From the cell containing the given text, extract its center point as (x, y) coordinate. 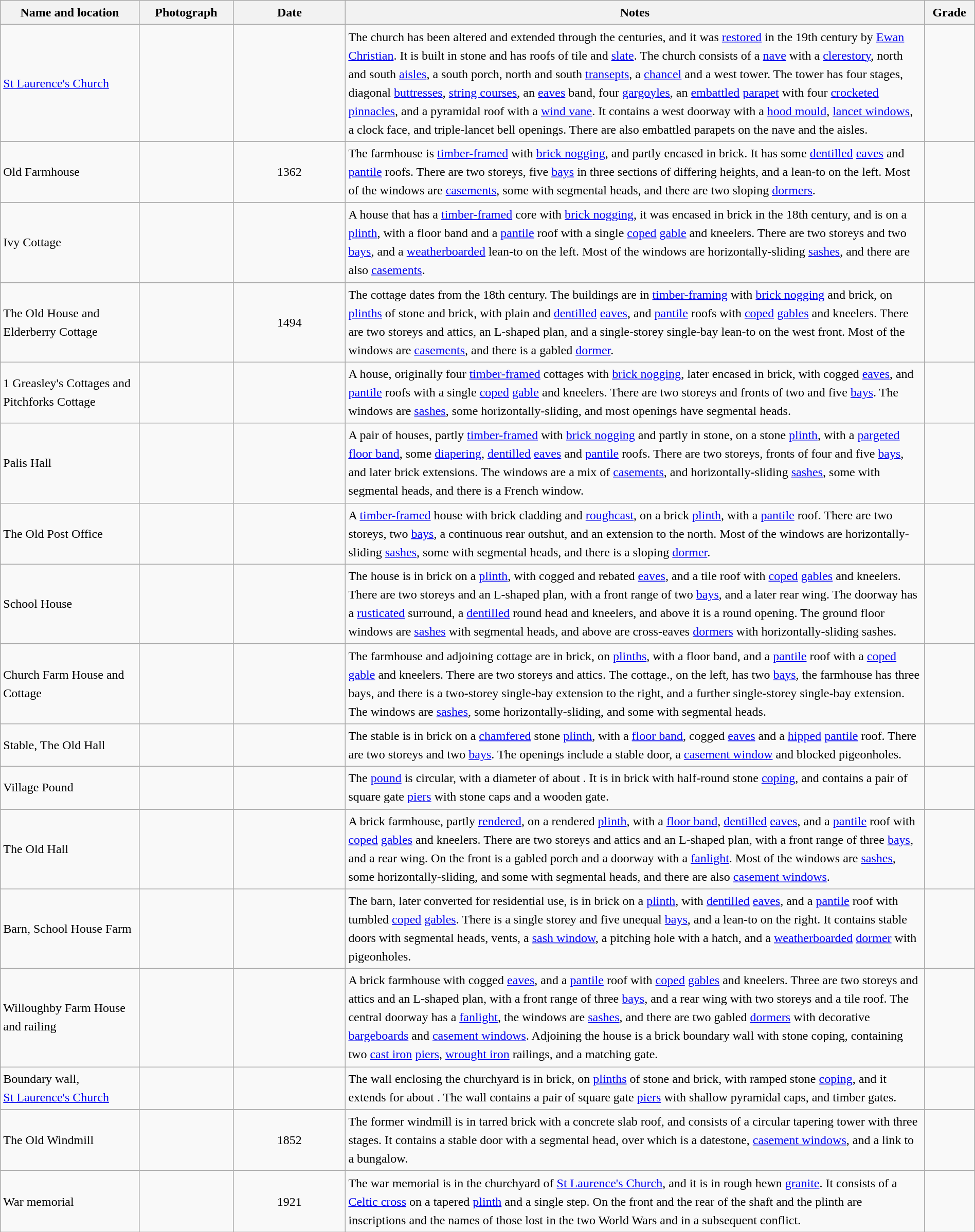
The Old Post Office (70, 534)
Barn, School House Farm (70, 929)
Village Pound (70, 788)
1852 (290, 1140)
Date (290, 12)
Name and location (70, 12)
School House (70, 604)
Boundary wall,St Laurence's Church (70, 1088)
The Old House and Elderberry Cottage (70, 322)
Photograph (186, 12)
Old Farmhouse (70, 172)
The Old Windmill (70, 1140)
St Laurence's Church (70, 83)
1362 (290, 172)
War memorial (70, 1201)
Church Farm House and Cottage (70, 684)
Grade (949, 12)
1921 (290, 1201)
Stable, The Old Hall (70, 745)
The Old Hall (70, 849)
Palis Hall (70, 463)
1494 (290, 322)
Notes (635, 12)
1 Greasley's Cottages andPitchforks Cottage (70, 393)
Willoughby Farm House and railing (70, 1018)
Ivy Cottage (70, 243)
